Pinpoint the cell where the given text exists, returning its (x, y) midpoint coordinate. 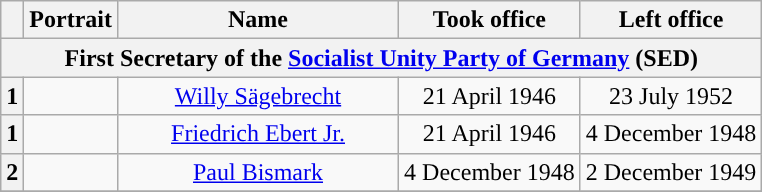
Paul Bismark (258, 172)
23 July 1952 (671, 96)
2 (12, 172)
Name (258, 20)
2 December 1949 (671, 172)
Friedrich Ebert Jr. (258, 134)
Left office (671, 20)
Willy Sägebrecht (258, 96)
First Secretary of the Socialist Unity Party of Germany (SED) (382, 58)
Took office (490, 20)
Portrait (71, 20)
